Scan for the cell matching the given text and deliver its (x, y) coordinate at center. 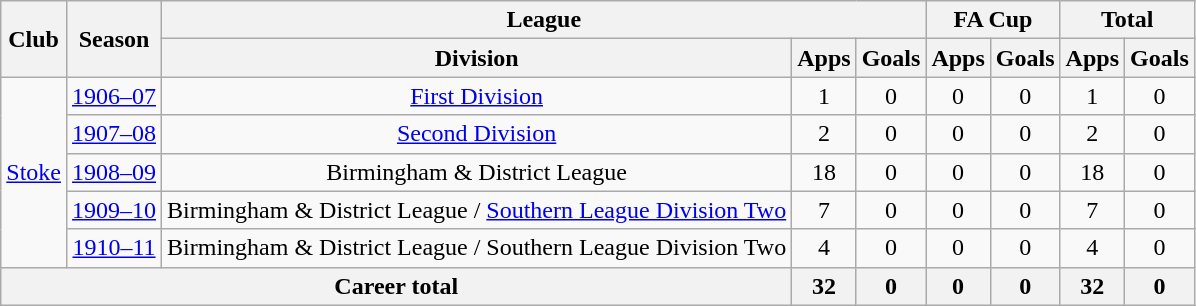
League (544, 20)
Season (114, 39)
Club (34, 39)
1908–09 (114, 172)
Career total (396, 286)
FA Cup (993, 20)
First Division (477, 96)
Stoke (34, 172)
Second Division (477, 134)
Division (477, 58)
Total (1127, 20)
1909–10 (114, 210)
1910–11 (114, 248)
1907–08 (114, 134)
Birmingham & District League (477, 172)
1906–07 (114, 96)
